From the cell containing the given text, extract its center point as (x, y) coordinate. 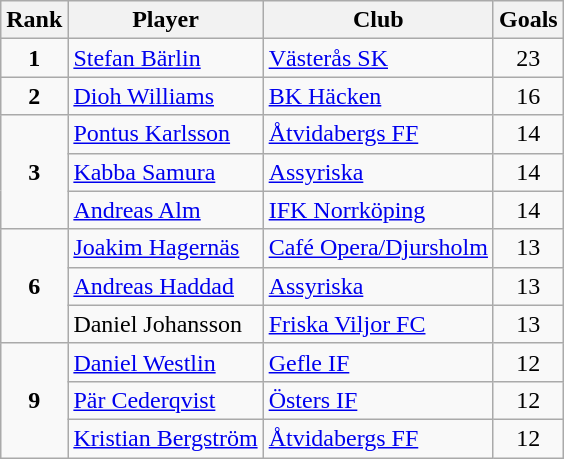
Goals (528, 20)
Kabba Samura (166, 172)
BK Häcken (378, 96)
Daniel Johansson (166, 324)
Pontus Karlsson (166, 134)
6 (34, 286)
Västerås SK (378, 58)
Stefan Bärlin (166, 58)
2 (34, 96)
16 (528, 96)
Club (378, 20)
Andreas Alm (166, 210)
23 (528, 58)
Kristian Bergström (166, 438)
Dioh Williams (166, 96)
Andreas Haddad (166, 286)
Gefle IF (378, 362)
9 (34, 400)
Rank (34, 20)
Östers IF (378, 400)
Friska Viljor FC (378, 324)
Pär Cederqvist (166, 400)
Joakim Hagernäs (166, 248)
3 (34, 172)
1 (34, 58)
Daniel Westlin (166, 362)
Café Opera/Djursholm (378, 248)
Player (166, 20)
IFK Norrköping (378, 210)
